For the text-containing cell, return its midpoint in (x, y) coordinate format. 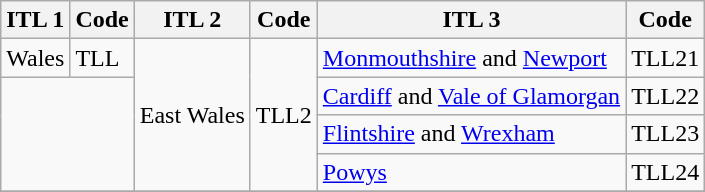
ITL 2 (192, 20)
ITL 1 (36, 20)
Monmouthshire and Newport (471, 58)
TLL22 (666, 96)
Wales (36, 58)
TLL23 (666, 134)
Powys (471, 172)
East Wales (192, 115)
Cardiff and Vale of Glamorgan (471, 96)
ITL 3 (471, 20)
TLL2 (284, 115)
Flintshire and Wrexham (471, 134)
TLL21 (666, 58)
TLL24 (666, 172)
TLL (102, 58)
